Search for the cell housing the specified text and yield its [x, y] center coordinate. 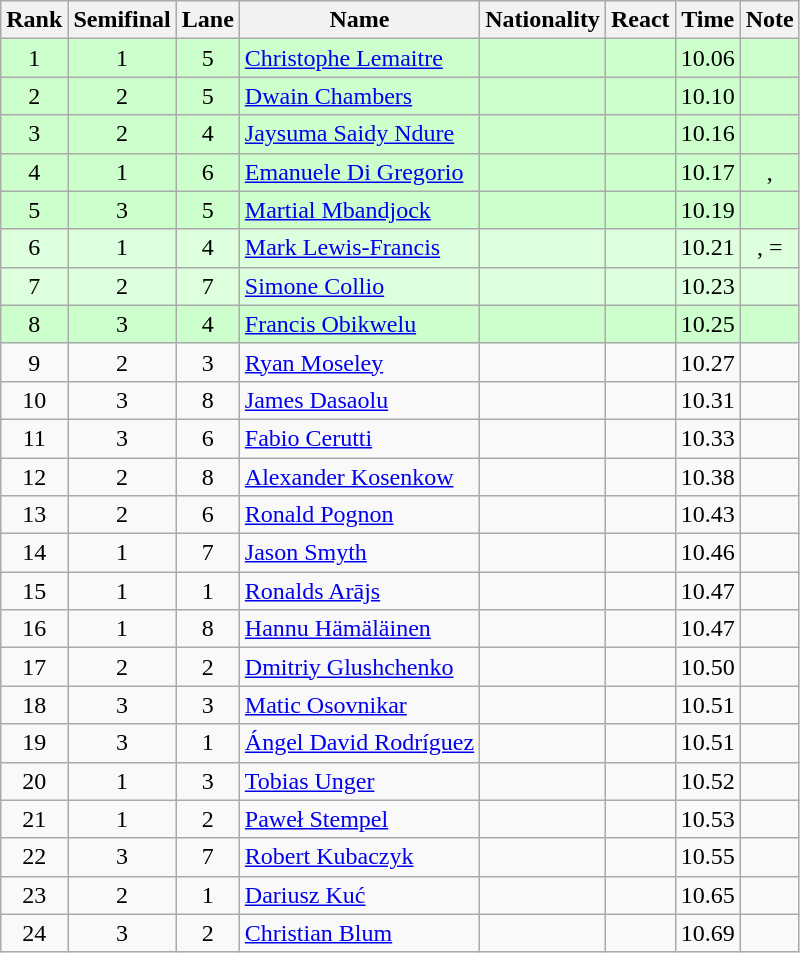
21 [34, 819]
Lane [208, 20]
Ryan Moseley [359, 362]
10.10 [708, 96]
20 [34, 781]
Semifinal [122, 20]
Mark Lewis-Francis [359, 248]
10.53 [708, 819]
Nationality [543, 20]
10.43 [708, 515]
15 [34, 591]
Dmitriy Glushchenko [359, 667]
13 [34, 515]
10.19 [708, 210]
Name [359, 20]
17 [34, 667]
22 [34, 857]
10.17 [708, 172]
10.52 [708, 781]
Paweł Stempel [359, 819]
Robert Kubaczyk [359, 857]
Martial Mbandjock [359, 210]
Christophe Lemaitre [359, 58]
Jason Smyth [359, 553]
Matic Osovnikar [359, 705]
10.23 [708, 286]
10.27 [708, 362]
10.06 [708, 58]
Dwain Chambers [359, 96]
Dariusz Kuć [359, 895]
Christian Blum [359, 933]
23 [34, 895]
Ronald Pognon [359, 515]
18 [34, 705]
11 [34, 438]
Ronalds Arājs [359, 591]
Jaysuma Saidy Ndure [359, 134]
10.65 [708, 895]
Rank [34, 20]
Simone Collio [359, 286]
, = [770, 248]
16 [34, 629]
James Dasaolu [359, 400]
10.55 [708, 857]
Emanuele Di Gregorio [359, 172]
Tobias Unger [359, 781]
Ángel David Rodríguez [359, 743]
10.46 [708, 553]
Hannu Hämäläinen [359, 629]
10.33 [708, 438]
10.50 [708, 667]
10.69 [708, 933]
Time [708, 20]
12 [34, 477]
Fabio Cerutti [359, 438]
10.38 [708, 477]
, [770, 172]
Alexander Kosenkow [359, 477]
24 [34, 933]
9 [34, 362]
14 [34, 553]
10.25 [708, 324]
10 [34, 400]
10.16 [708, 134]
Note [770, 20]
React [640, 20]
10.21 [708, 248]
Francis Obikwelu [359, 324]
19 [34, 743]
10.31 [708, 400]
